From the cell containing the given text, extract its center point as [X, Y] coordinate. 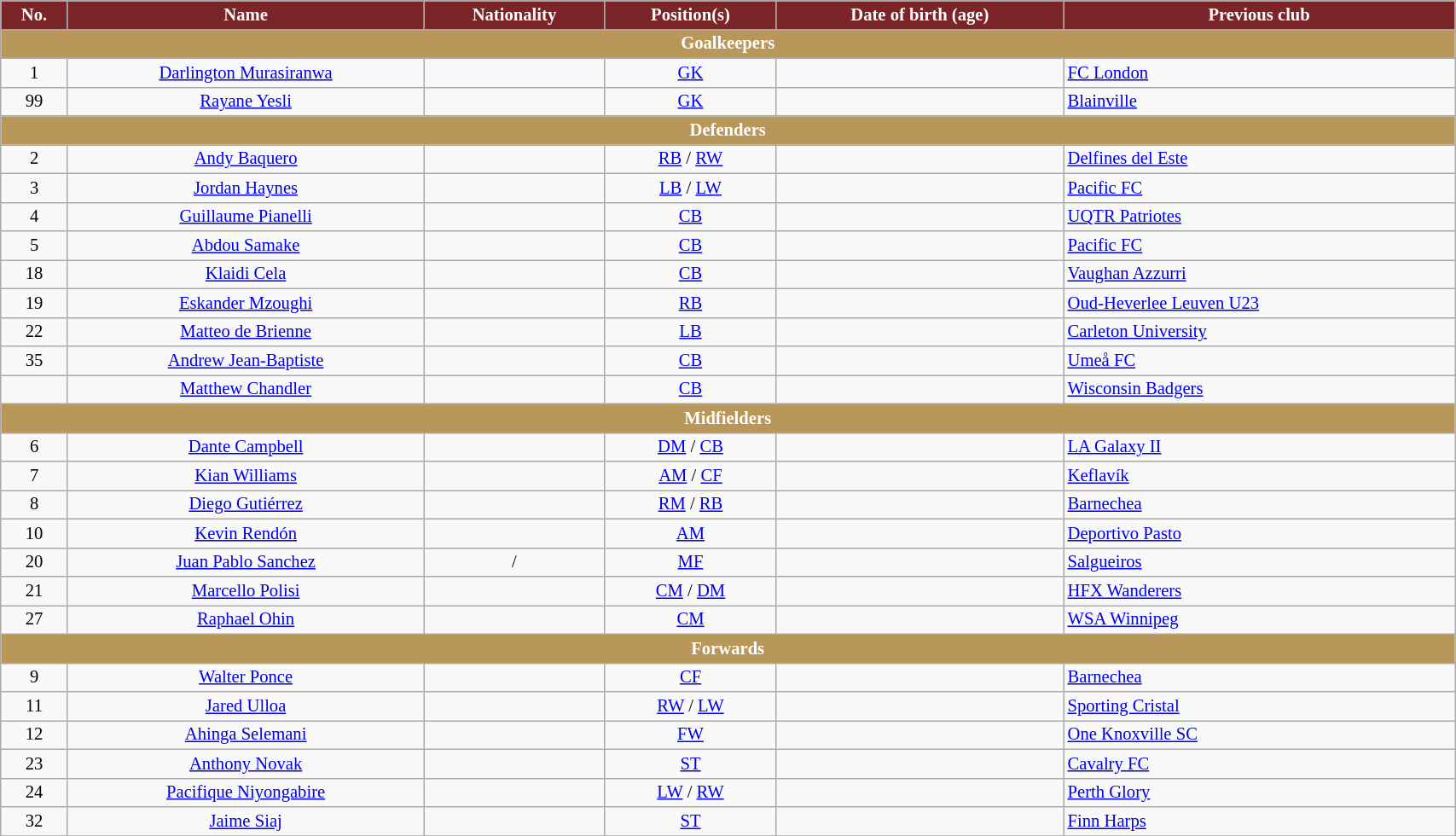
Vaughan Azzurri [1259, 274]
RB [691, 303]
Wisconsin Badgers [1259, 389]
4 [34, 217]
3 [34, 188]
5 [34, 245]
Date of birth (age) [919, 15]
Kevin Rendón [246, 533]
Blainville [1259, 102]
99 [34, 102]
Umeå FC [1259, 361]
Previous club [1259, 15]
/ [514, 562]
22 [34, 332]
Midfielders [728, 418]
Matthew Chandler [246, 389]
RW / LW [691, 705]
Pacifique Niyongabire [246, 792]
Jared Ulloa [246, 705]
Dante Campbell [246, 447]
Jaime Siaj [246, 821]
32 [34, 821]
One Knoxville SC [1259, 734]
Carleton University [1259, 332]
Goalkeepers [728, 44]
FC London [1259, 73]
AM / CF [691, 475]
Matteo de Brienne [246, 332]
RM / RB [691, 504]
6 [34, 447]
Walter Ponce [246, 677]
LA Galaxy II [1259, 447]
Name [246, 15]
RB / RW [691, 159]
Darlington Murasiranwa [246, 73]
MF [691, 562]
Nationality [514, 15]
Jordan Haynes [246, 188]
Forwards [728, 648]
11 [34, 705]
Salgueiros [1259, 562]
LW / RW [691, 792]
19 [34, 303]
Keflavík [1259, 475]
LB [691, 332]
7 [34, 475]
21 [34, 591]
20 [34, 562]
FW [691, 734]
HFX Wanderers [1259, 591]
10 [34, 533]
Abdou Samake [246, 245]
Finn Harps [1259, 821]
Andrew Jean-Baptiste [246, 361]
DM / CB [691, 447]
UQTR Patriotes [1259, 217]
9 [34, 677]
1 [34, 73]
Cavalry FC [1259, 763]
Delfines del Este [1259, 159]
Klaidi Cela [246, 274]
Eskander Mzoughi [246, 303]
Kian Williams [246, 475]
CM [691, 619]
Deportivo Pasto [1259, 533]
Oud-Heverlee Leuven U23 [1259, 303]
23 [34, 763]
Ahinga Selemani [246, 734]
Position(s) [691, 15]
WSA Winnipeg [1259, 619]
24 [34, 792]
27 [34, 619]
2 [34, 159]
Defenders [728, 131]
No. [34, 15]
18 [34, 274]
Perth Glory [1259, 792]
Rayane Yesli [246, 102]
35 [34, 361]
Sporting Cristal [1259, 705]
8 [34, 504]
AM [691, 533]
LB / LW [691, 188]
Andy Baquero [246, 159]
Juan Pablo Sanchez [246, 562]
Guillaume Pianelli [246, 217]
12 [34, 734]
Marcello Polisi [246, 591]
CF [691, 677]
Diego Gutiérrez [246, 504]
CM / DM [691, 591]
Anthony Novak [246, 763]
Raphael Ohin [246, 619]
